Find where the given text appears and provide that cell's center as [X, Y] coordinate. 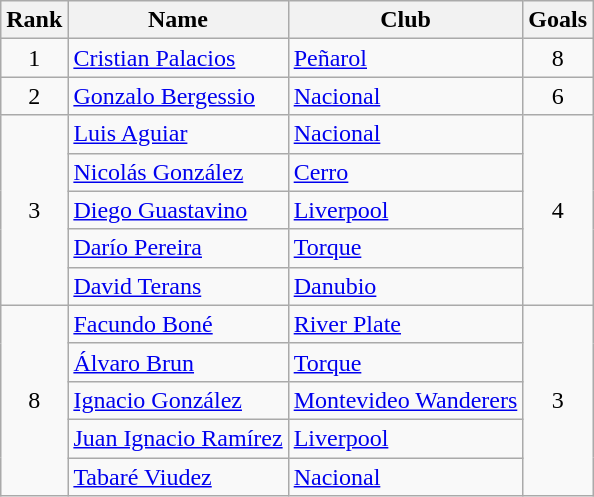
Cristian Palacios [178, 58]
Danubio [406, 286]
Juan Ignacio Ramírez [178, 438]
Peñarol [406, 58]
Álvaro Brun [178, 362]
Name [178, 20]
River Plate [406, 324]
Gonzalo Bergessio [178, 96]
Facundo Boné [178, 324]
Club [406, 20]
Diego Guastavino [178, 210]
4 [558, 210]
6 [558, 96]
Rank [34, 20]
David Terans [178, 286]
Tabaré Viudez [178, 477]
Ignacio González [178, 400]
Cerro [406, 172]
2 [34, 96]
Darío Pereira [178, 248]
1 [34, 58]
Goals [558, 20]
Montevideo Wanderers [406, 400]
Nicolás González [178, 172]
Luis Aguiar [178, 134]
